Return (x, y) of the center of cell containing provided text 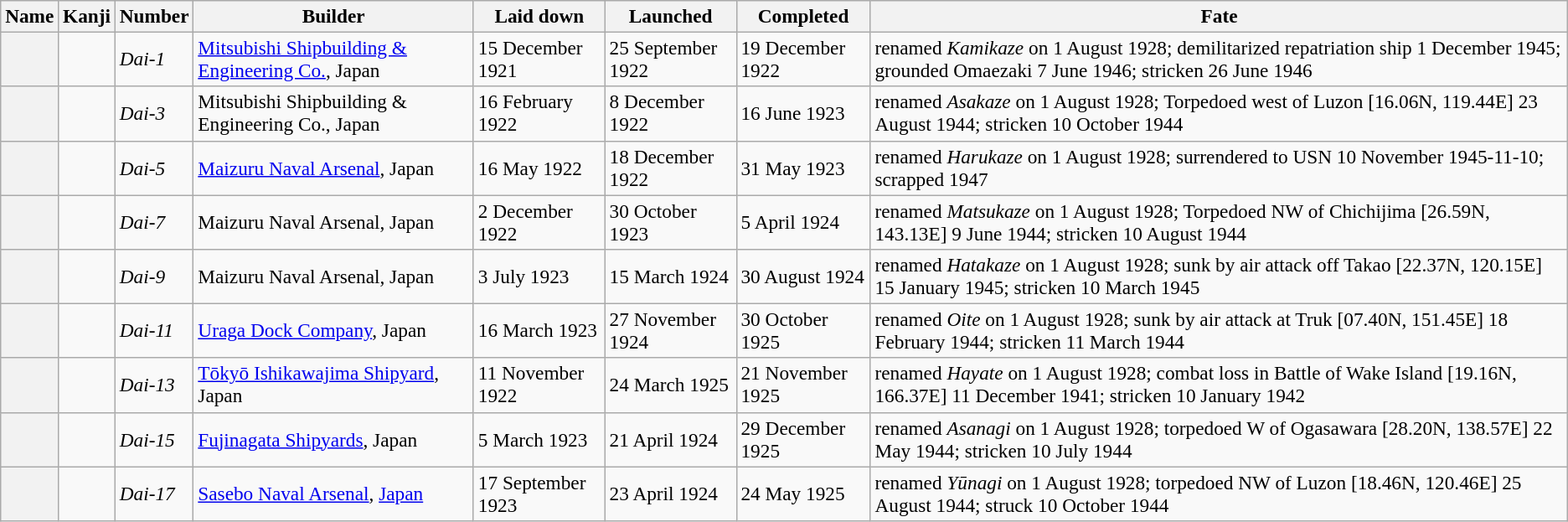
Fujinagata Shipyards, Japan (333, 439)
Number (154, 16)
renamed Hatakaze on 1 August 1928; sunk by air attack off Takao [22.37N, 120.15E] 15 January 1945; stricken 10 March 1945 (1220, 277)
Launched (670, 16)
15 March 1924 (670, 277)
Sasebo Naval Arsenal, Japan (333, 493)
16 February 1922 (539, 114)
5 April 1924 (803, 221)
25 September 1922 (670, 59)
Dai-5 (154, 168)
16 May 1922 (539, 168)
18 December 1922 (670, 168)
24 March 1925 (670, 385)
Name (30, 16)
17 September 1923 (539, 493)
24 May 1925 (803, 493)
31 May 1923 (803, 168)
Fate (1220, 16)
16 June 1923 (803, 114)
3 July 1923 (539, 277)
30 October 1925 (803, 330)
Dai-13 (154, 385)
Laid down (539, 16)
Dai-1 (154, 59)
23 April 1924 (670, 493)
Dai-11 (154, 330)
15 December 1921 (539, 59)
Dai-15 (154, 439)
21 April 1924 (670, 439)
Kanji (87, 16)
renamed Yūnagi on 1 August 1928; torpedoed NW of Luzon [18.46N, 120.46E] 25 August 1944; struck 10 October 1944 (1220, 493)
Tōkyō Ishikawajima Shipyard, Japan (333, 385)
30 October 1923 (670, 221)
2 December 1922 (539, 221)
29 December 1925 (803, 439)
renamed Matsukaze on 1 August 1928; Torpedoed NW of Chichijima [26.59N, 143.13E] 9 June 1944; stricken 10 August 1944 (1220, 221)
Dai-9 (154, 277)
renamed Asanagi on 1 August 1928; torpedoed W of Ogasawara [28.20N, 138.57E] 22 May 1944; stricken 10 July 1944 (1220, 439)
27 November 1924 (670, 330)
21 November 1925 (803, 385)
renamed Oite on 1 August 1928; sunk by air attack at Truk [07.40N, 151.45E] 18 February 1944; stricken 11 March 1944 (1220, 330)
renamed Kamikaze on 1 August 1928; demilitarized repatriation ship 1 December 1945; grounded Omaezaki 7 June 1946; stricken 26 June 1946 (1220, 59)
renamed Hayate on 1 August 1928; combat loss in Battle of Wake Island [19.16N, 166.37E] 11 December 1941; stricken 10 January 1942 (1220, 385)
Dai-3 (154, 114)
Builder (333, 16)
19 December 1922 (803, 59)
Dai-7 (154, 221)
5 March 1923 (539, 439)
renamed Harukaze on 1 August 1928; surrendered to USN 10 November 1945-11-10; scrapped 1947 (1220, 168)
Dai-17 (154, 493)
11 November 1922 (539, 385)
Completed (803, 16)
16 March 1923 (539, 330)
30 August 1924 (803, 277)
8 December 1922 (670, 114)
renamed Asakaze on 1 August 1928; Torpedoed west of Luzon [16.06N, 119.44E] 23 August 1944; stricken 10 October 1944 (1220, 114)
Uraga Dock Company, Japan (333, 330)
